Locate the cell with the specified text and output its [X, Y] center coordinate. 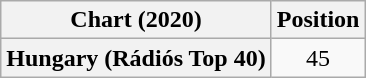
Hungary (Rádiós Top 40) [136, 58]
Chart (2020) [136, 20]
45 [318, 58]
Position [318, 20]
